Return (x, y) of the center of cell containing provided text 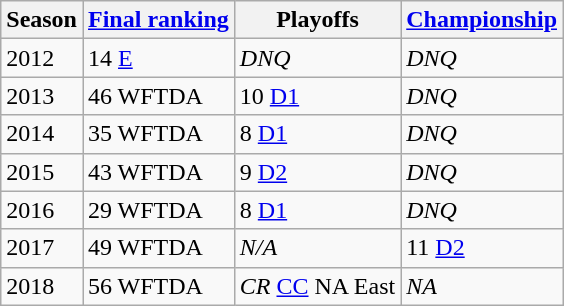
49 WFTDA (158, 248)
2013 (42, 96)
10 D1 (317, 96)
11 D2 (482, 248)
2018 (42, 286)
Season (42, 20)
2016 (42, 210)
2014 (42, 134)
9 D2 (317, 172)
N/A (317, 248)
56 WFTDA (158, 286)
Playoffs (317, 20)
Championship (482, 20)
NA (482, 286)
35 WFTDA (158, 134)
CR CC NA East (317, 286)
14 E (158, 58)
2012 (42, 58)
46 WFTDA (158, 96)
Final ranking (158, 20)
43 WFTDA (158, 172)
2015 (42, 172)
29 WFTDA (158, 210)
2017 (42, 248)
